Identify which cell holds the provided text, then report its (X, Y) central coordinate. 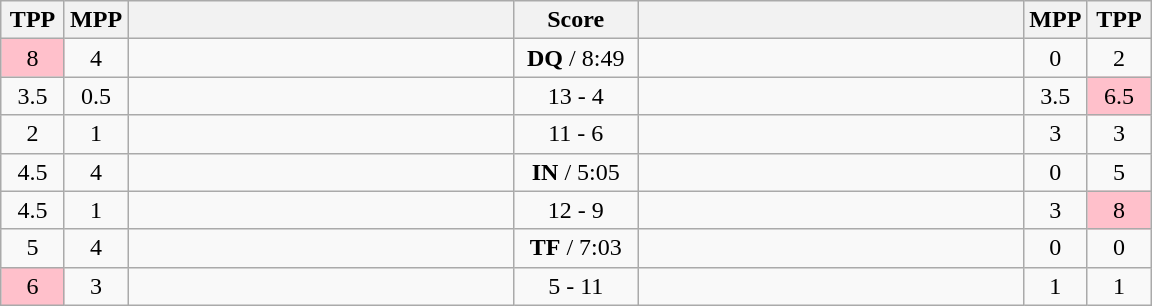
IN / 5:05 (576, 172)
12 - 9 (576, 210)
5 - 11 (576, 286)
6.5 (1119, 96)
Score (576, 20)
13 - 4 (576, 96)
DQ / 8:49 (576, 58)
6 (33, 286)
0.5 (96, 96)
TF / 7:03 (576, 248)
11 - 6 (576, 134)
